Capture the cell that displays the provided text and extract its [X, Y] central coordinate. 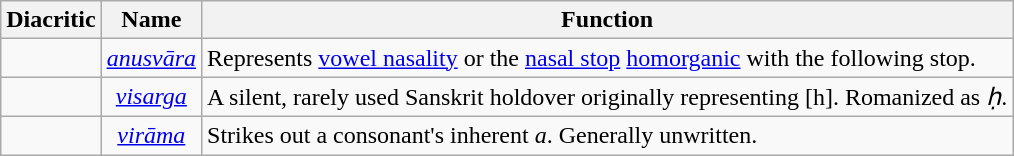
A silent, rarely used Sanskrit holdover originally representing [h]. Romanized as ḥ. [608, 97]
virāma [151, 135]
visarga [151, 97]
Function [608, 20]
Diacritic [51, 20]
Represents vowel nasality or the nasal stop homorganic with the following stop. [608, 58]
Strikes out a consonant's inherent a. Generally unwritten. [608, 135]
anusvāra [151, 58]
Name [151, 20]
